Search for the cell housing the specified text and yield its (X, Y) center coordinate. 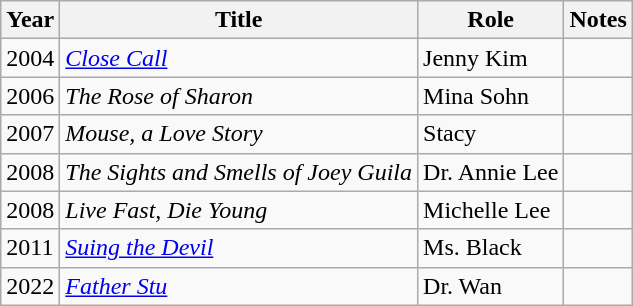
Dr. Annie Lee (491, 172)
Suing the Devil (239, 248)
Mina Sohn (491, 96)
The Rose of Sharon (239, 96)
Ms. Black (491, 248)
Role (491, 20)
2006 (30, 96)
2004 (30, 58)
Close Call (239, 58)
Year (30, 20)
2022 (30, 286)
Stacy (491, 134)
Father Stu (239, 286)
Jenny Kim (491, 58)
Michelle Lee (491, 210)
Notes (598, 20)
The Sights and Smells of Joey Guila (239, 172)
Dr. Wan (491, 286)
2011 (30, 248)
Mouse, a Love Story (239, 134)
Live Fast, Die Young (239, 210)
2007 (30, 134)
Title (239, 20)
